Output the (x, y) coordinate of the center of the cell containing the given text.  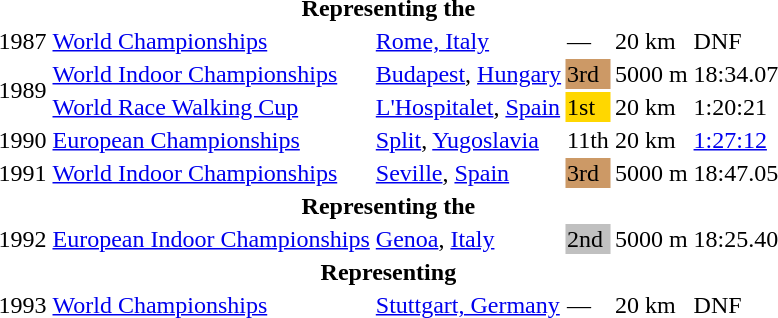
Seville, Spain (468, 173)
World Race Walking Cup (211, 107)
European Championships (211, 140)
European Indoor Championships (211, 239)
— (588, 41)
World Championships (211, 41)
1st (588, 107)
Budapest, Hungary (468, 74)
11th (588, 140)
L'Hospitalet, Spain (468, 107)
Genoa, Italy (468, 239)
Split, Yugoslavia (468, 140)
Rome, Italy (468, 41)
2nd (588, 239)
